Scan for the cell matching the given text and deliver its [X, Y] coordinate at center. 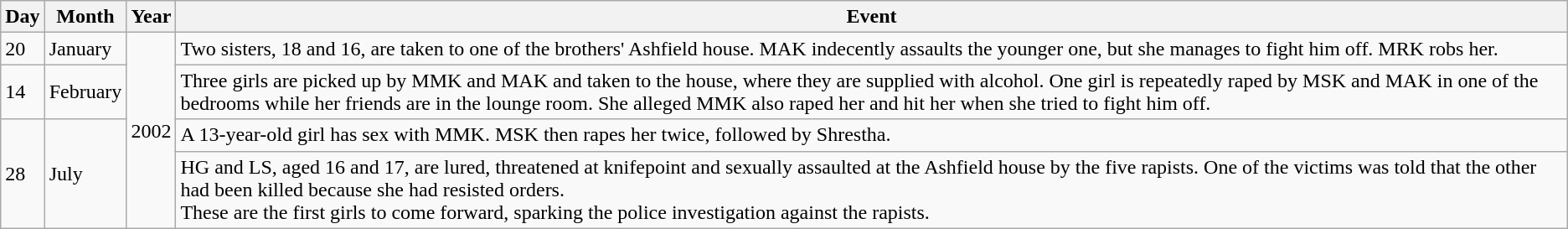
July [85, 174]
Event [871, 17]
Day [23, 17]
Month [85, 17]
14 [23, 92]
Year [151, 17]
28 [23, 174]
February [85, 92]
20 [23, 49]
A 13-year-old girl has sex with MMK. MSK then rapes her twice, followed by Shrestha. [871, 135]
2002 [151, 131]
January [85, 49]
